Determine the [X, Y] coordinate at the center of the cell enclosing the given text.  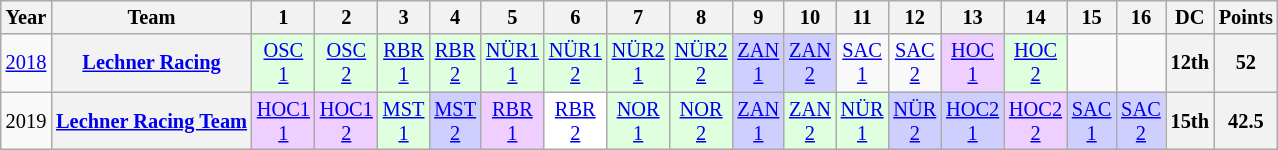
HOC12 [346, 121]
12 [914, 17]
OSC1 [284, 63]
3 [404, 17]
42.5 [1246, 121]
2 [346, 17]
8 [702, 17]
MST1 [404, 121]
NÜR21 [638, 63]
11 [862, 17]
16 [1140, 17]
HOC21 [972, 121]
Year [26, 17]
OSC2 [346, 63]
NOR1 [638, 121]
Points [1246, 17]
12th [1190, 63]
HOC22 [1036, 121]
2019 [26, 121]
4 [455, 17]
13 [972, 17]
5 [512, 17]
Team [152, 17]
HOC1 [972, 63]
6 [576, 17]
7 [638, 17]
HOC11 [284, 121]
2018 [26, 63]
NÜR22 [702, 63]
10 [810, 17]
14 [1036, 17]
NÜR11 [512, 63]
Lechner Racing [152, 63]
9 [759, 17]
NÜR12 [576, 63]
NOR2 [702, 121]
NÜR2 [914, 121]
15 [1092, 17]
HOC2 [1036, 63]
NÜR1 [862, 121]
1 [284, 17]
Lechner Racing Team [152, 121]
MST2 [455, 121]
52 [1246, 63]
DC [1190, 17]
15th [1190, 121]
